Determine the [x, y] coordinate at the center of the cell enclosing the given text.  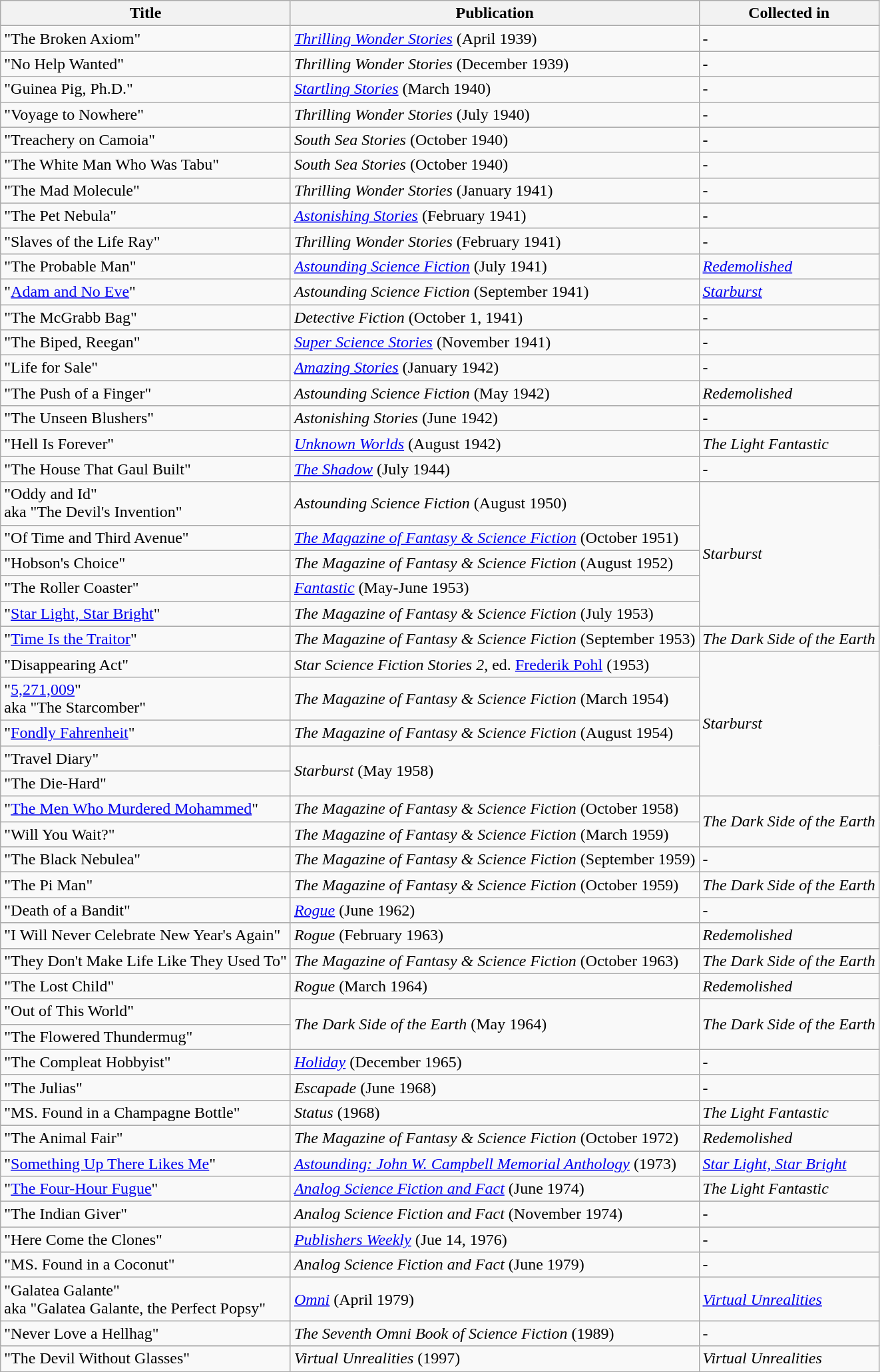
Astounding Science Fiction (September 1941) [495, 291]
Starburst (May 1958) [495, 771]
"The White Man Who Was Tabu" [146, 165]
"The Mad Molecule" [146, 190]
"The Lost Child" [146, 986]
"The Animal Fair" [146, 1138]
"Voyage to Nowhere" [146, 114]
Analog Science Fiction and Fact (November 1974) [495, 1214]
Thrilling Wonder Stories (April 1939) [495, 39]
The Magazine of Fantasy & Science Fiction (August 1954) [495, 733]
The Magazine of Fantasy & Science Fiction (October 1972) [495, 1138]
Rogue (March 1964) [495, 986]
"Something Up There Likes Me" [146, 1164]
Title [146, 13]
Virtual Unrealities (1997) [495, 1359]
"Of Time and Third Avenue" [146, 538]
"They Don't Make Life Like They Used To" [146, 961]
"The Probable Man" [146, 266]
"Star Light, Star Bright" [146, 613]
"The Indian Giver" [146, 1214]
Collected in [789, 13]
The Magazine of Fantasy & Science Fiction (October 1958) [495, 809]
The Dark Side of the Earth (May 1964) [495, 1024]
"The Compleat Hobbyist" [146, 1062]
"Here Come the Clones" [146, 1240]
"The Broken Axiom" [146, 39]
Startling Stories (March 1940) [495, 89]
The Magazine of Fantasy & Science Fiction (March 1959) [495, 834]
"The Biped, Reegan" [146, 343]
Astounding Science Fiction (July 1941) [495, 266]
Thrilling Wonder Stories (February 1941) [495, 241]
"Treachery on Camoia" [146, 140]
The Magazine of Fantasy & Science Fiction (October 1963) [495, 961]
Analog Science Fiction and Fact (June 1974) [495, 1189]
"Disappearing Act" [146, 664]
Detective Fiction (October 1, 1941) [495, 317]
"Out of This World" [146, 1011]
Unknown Worlds (August 1942) [495, 444]
Astounding: John W. Campbell Memorial Anthology (1973) [495, 1164]
"The Men Who Murdered Mohammed" [146, 809]
Star Light, Star Bright [789, 1164]
The Magazine of Fantasy & Science Fiction (July 1953) [495, 613]
"The Black Nebulea" [146, 860]
"Slaves of the Life Ray" [146, 241]
"MS. Found in a Champagne Bottle" [146, 1113]
Thrilling Wonder Stories (July 1940) [495, 114]
"Galatea Galante"aka "Galatea Galante, the Perfect Popsy" [146, 1299]
Astonishing Stories (February 1941) [495, 216]
"Never Love a Hellhag" [146, 1333]
"The Flowered Thundermug" [146, 1037]
"The Four-Hour Fugue" [146, 1189]
"I Will Never Celebrate New Year's Again" [146, 936]
The Magazine of Fantasy & Science Fiction (September 1953) [495, 639]
The Shadow (July 1944) [495, 469]
Astounding Science Fiction (May 1942) [495, 393]
"The Julias" [146, 1087]
"The House That Gaul Built" [146, 469]
Star Science Fiction Stories 2, ed. Frederik Pohl (1953) [495, 664]
"The Pi Man" [146, 885]
Status (1968) [495, 1113]
The Magazine of Fantasy & Science Fiction (August 1952) [495, 563]
"Life for Sale" [146, 368]
Fantastic (May-June 1953) [495, 588]
"Death of a Bandit" [146, 910]
Publishers Weekly (Jue 14, 1976) [495, 1240]
"Oddy and Id"aka "The Devil's Invention" [146, 503]
"Will You Wait?" [146, 834]
"Guinea Pig, Ph.D." [146, 89]
Super Science Stories (November 1941) [495, 343]
Amazing Stories (January 1942) [495, 368]
"Adam and No Eve" [146, 291]
Analog Science Fiction and Fact (June 1979) [495, 1265]
"No Help Wanted" [146, 64]
The Magazine of Fantasy & Science Fiction (October 1951) [495, 538]
"The Roller Coaster" [146, 588]
Rogue (June 1962) [495, 910]
Omni (April 1979) [495, 1299]
"Hobson's Choice" [146, 563]
"The Push of a Finger" [146, 393]
"The Unseen Blushers" [146, 419]
Escapade (June 1968) [495, 1087]
The Seventh Omni Book of Science Fiction (1989) [495, 1333]
The Magazine of Fantasy & Science Fiction (September 1959) [495, 860]
"The Die-Hard" [146, 784]
The Magazine of Fantasy & Science Fiction (March 1954) [495, 699]
The Magazine of Fantasy & Science Fiction (October 1959) [495, 885]
Publication [495, 13]
"Fondly Fahrenheit" [146, 733]
"Time Is the Traitor" [146, 639]
"The Devil Without Glasses" [146, 1359]
Rogue (February 1963) [495, 936]
"The Pet Nebula" [146, 216]
Holiday (December 1965) [495, 1062]
Thrilling Wonder Stories (January 1941) [495, 190]
Astonishing Stories (June 1942) [495, 419]
Thrilling Wonder Stories (December 1939) [495, 64]
"The McGrabb Bag" [146, 317]
"5,271,009"aka "The Starcomber" [146, 699]
"MS. Found in a Coconut" [146, 1265]
"Hell Is Forever" [146, 444]
Astounding Science Fiction (August 1950) [495, 503]
"Travel Diary" [146, 758]
